Output the [X, Y] coordinate of the center of the cell containing the given text.  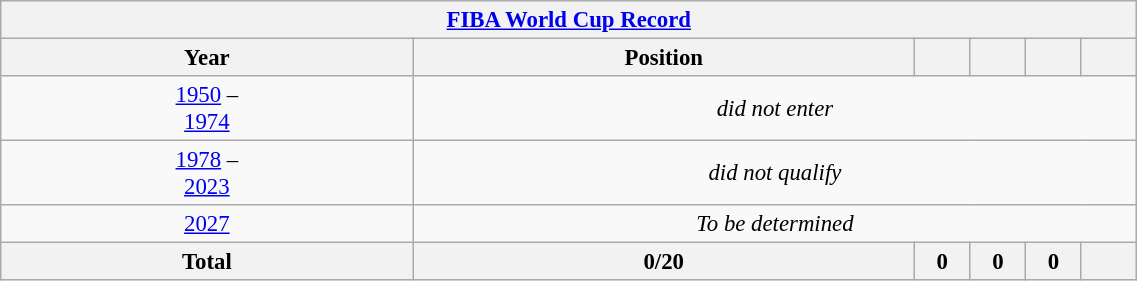
Position [664, 58]
0/20 [664, 262]
did not qualify [775, 174]
1978 – 2023 [207, 174]
FIBA World Cup Record [569, 20]
Total [207, 262]
Year [207, 58]
To be determined [775, 224]
did not enter [775, 108]
2027 [207, 224]
1950 – 1974 [207, 108]
